Determine the [x, y] coordinate at the center of the cell enclosing the given text.  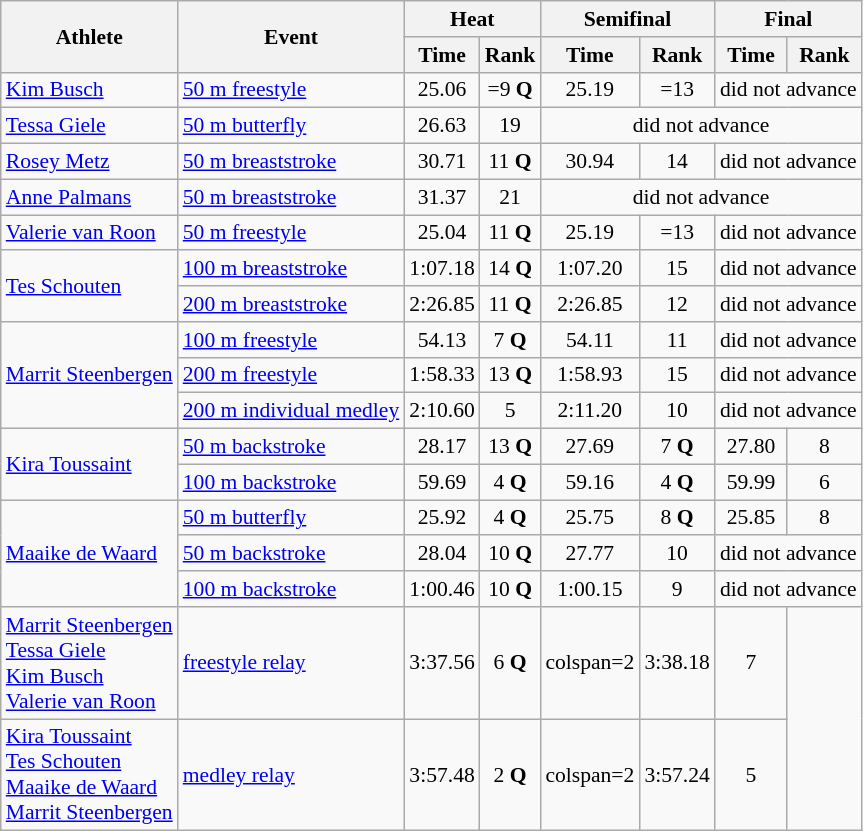
Kira ToussaintTes SchoutenMaaike de WaardMarrit Steenbergen [90, 775]
Tessa Giele [90, 126]
Tes Schouten [90, 286]
6 Q [510, 663]
25.06 [442, 90]
1:58.93 [590, 375]
25.92 [442, 518]
medley relay [292, 775]
9 [676, 589]
28.17 [442, 447]
1:07.18 [442, 269]
30.71 [442, 162]
25.04 [442, 233]
25.75 [590, 518]
25.85 [751, 518]
Marrit Steenbergen [90, 376]
2 Q [510, 775]
7 [751, 663]
3:38.18 [676, 663]
59.69 [442, 482]
1:58.33 [442, 375]
freestyle relay [292, 663]
Semifinal [628, 19]
200 m individual medley [292, 411]
54.13 [442, 340]
2:11.20 [590, 411]
28.04 [442, 554]
3:57.48 [442, 775]
200 m breaststroke [292, 304]
8 Q [676, 518]
14 [676, 162]
30.94 [590, 162]
54.11 [590, 340]
100 m freestyle [292, 340]
Final [788, 19]
3:57.24 [676, 775]
26.63 [442, 126]
31.37 [442, 197]
1:00.46 [442, 589]
1:07.20 [590, 269]
59.16 [590, 482]
100 m breaststroke [292, 269]
6 [824, 482]
Marrit SteenbergenTessa GieleKim BuschValerie van Roon [90, 663]
Athlete [90, 36]
59.99 [751, 482]
Anne Palmans [90, 197]
21 [510, 197]
1:00.15 [590, 589]
Kim Busch [90, 90]
Event [292, 36]
Valerie van Roon [90, 233]
14 Q [510, 269]
Heat [472, 19]
Kira Toussaint [90, 464]
Rosey Metz [90, 162]
19 [510, 126]
27.69 [590, 447]
=9 Q [510, 90]
3:37.56 [442, 663]
200 m freestyle [292, 375]
11 [676, 340]
27.77 [590, 554]
2:10.60 [442, 411]
12 [676, 304]
27.80 [751, 447]
Maaike de Waard [90, 554]
